Search for the cell housing the specified text and yield its (X, Y) center coordinate. 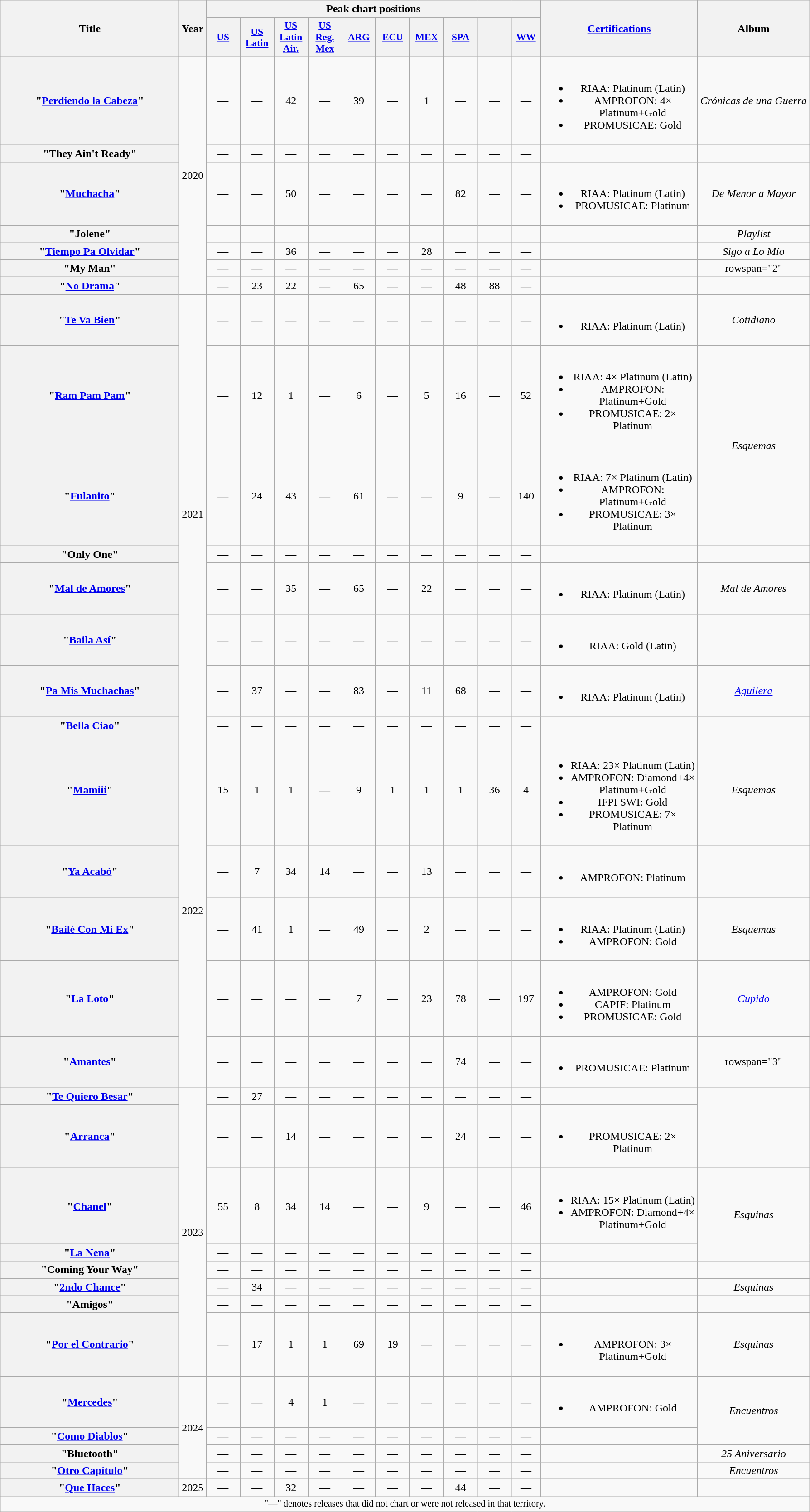
RIAA: 7× Platinum (Latin)AMPROFON: Platinum+GoldPROMUSICAE: 3× Platinum (619, 495)
140 (526, 495)
49 (359, 929)
RIAA: 15× Platinum (Latin)AMPROFON: Diamond+4× Platinum+Gold (619, 1206)
74 (460, 1062)
Year (193, 29)
RIAA: 4× Platinum (Latin)AMPROFON: Platinum+GoldPROMUSICAE: 2× Platinum (619, 396)
5 (427, 396)
39 (359, 101)
"They Ain't Ready" (90, 154)
82 (460, 194)
19 (392, 1344)
"No Drama" (90, 286)
"La Nena" (90, 1253)
"Te Quiero Besar" (90, 1096)
RIAA: 23× Platinum (Latin)AMPROFON: Diamond+4× Platinum+GoldIFPI SWI: GoldPROMUSICAE: 7× Platinum (619, 790)
"Mal de Amores" (90, 589)
WW (526, 37)
"Perdiendo la Cabeza" (90, 101)
2023 (193, 1232)
"Muchacha" (90, 194)
12 (257, 396)
AMPROFON: GoldCAPIF: PlatinumPROMUSICAE: Gold (619, 999)
ECU (392, 37)
Cupido (753, 999)
rowspan="3" (753, 1062)
88 (495, 286)
37 (257, 691)
De Menor a Mayor (753, 194)
"Jolene" (90, 234)
Sigo a Lo Mío (753, 251)
USLatin (257, 37)
Crónicas de una Guerra (753, 101)
25 Aniversario (753, 1453)
28 (427, 251)
"Otro Capítulo" (90, 1470)
Cotidiano (753, 320)
2024 (193, 1427)
2 (427, 929)
"Chanel" (90, 1206)
Title (90, 29)
Album (753, 29)
rowspan="2" (753, 269)
PROMUSICAE: 2× Platinum (619, 1137)
2025 (193, 1488)
"Bluetooth" (90, 1453)
"La Loto" (90, 999)
"Baila Así" (90, 639)
8 (257, 1206)
52 (526, 396)
RIAA: Platinum (Latin)PROMUSICAE: Platinum (619, 194)
"2ndo Chance" (90, 1287)
"Fulanito" (90, 495)
2020 (193, 175)
"Bella Ciao" (90, 725)
43 (291, 495)
"Amantes" (90, 1062)
13 (427, 871)
2022 (193, 910)
197 (526, 999)
46 (526, 1206)
RIAA: Platinum (Latin)AMPROFON: Gold (619, 929)
6 (359, 396)
ARG (359, 37)
27 (257, 1096)
"My Man" (90, 269)
"Que Haces" (90, 1488)
AMPROFON: 3× Platinum+Gold (619, 1344)
AMPROFON: Gold (619, 1402)
"Por el Contrario" (90, 1344)
SPA (460, 37)
44 (460, 1488)
61 (359, 495)
50 (291, 194)
Aguilera (753, 691)
Peak chart positions (373, 9)
11 (427, 691)
"Tiempo Pa Olvidar" (90, 251)
69 (359, 1344)
"Mercedes" (90, 1402)
"Arranca" (90, 1137)
2021 (193, 514)
55 (223, 1206)
68 (460, 691)
35 (291, 589)
RIAA: Platinum (Latin)AMPROFON: 4× Platinum+GoldPROMUSICAE: Gold (619, 101)
RIAA: Gold (Latin) (619, 639)
"—" denotes releases that did not chart or were not released in that territory. (405, 1504)
PROMUSICAE: Platinum (619, 1062)
AMPROFON: Platinum (619, 871)
"Mamiii" (90, 790)
32 (291, 1488)
"Como Diablos" (90, 1436)
16 (460, 396)
83 (359, 691)
"Pa Mis Muchachas" (90, 691)
"Ya Acabó" (90, 871)
"Coming Your Way" (90, 1270)
17 (257, 1344)
48 (460, 286)
"Te Va Bien" (90, 320)
42 (291, 101)
"Ram Pam Pam" (90, 396)
Playlist (753, 234)
USLatinAir. (291, 37)
"Only One" (90, 554)
41 (257, 929)
Mal de Amores (753, 589)
15 (223, 790)
"Bailé Con Mi Ex" (90, 929)
"Amigos" (90, 1304)
US (223, 37)
USReg.Mex (325, 37)
78 (460, 999)
MEX (427, 37)
Certifications (619, 29)
